Pinpoint the cell where the given text exists, returning its (X, Y) midpoint coordinate. 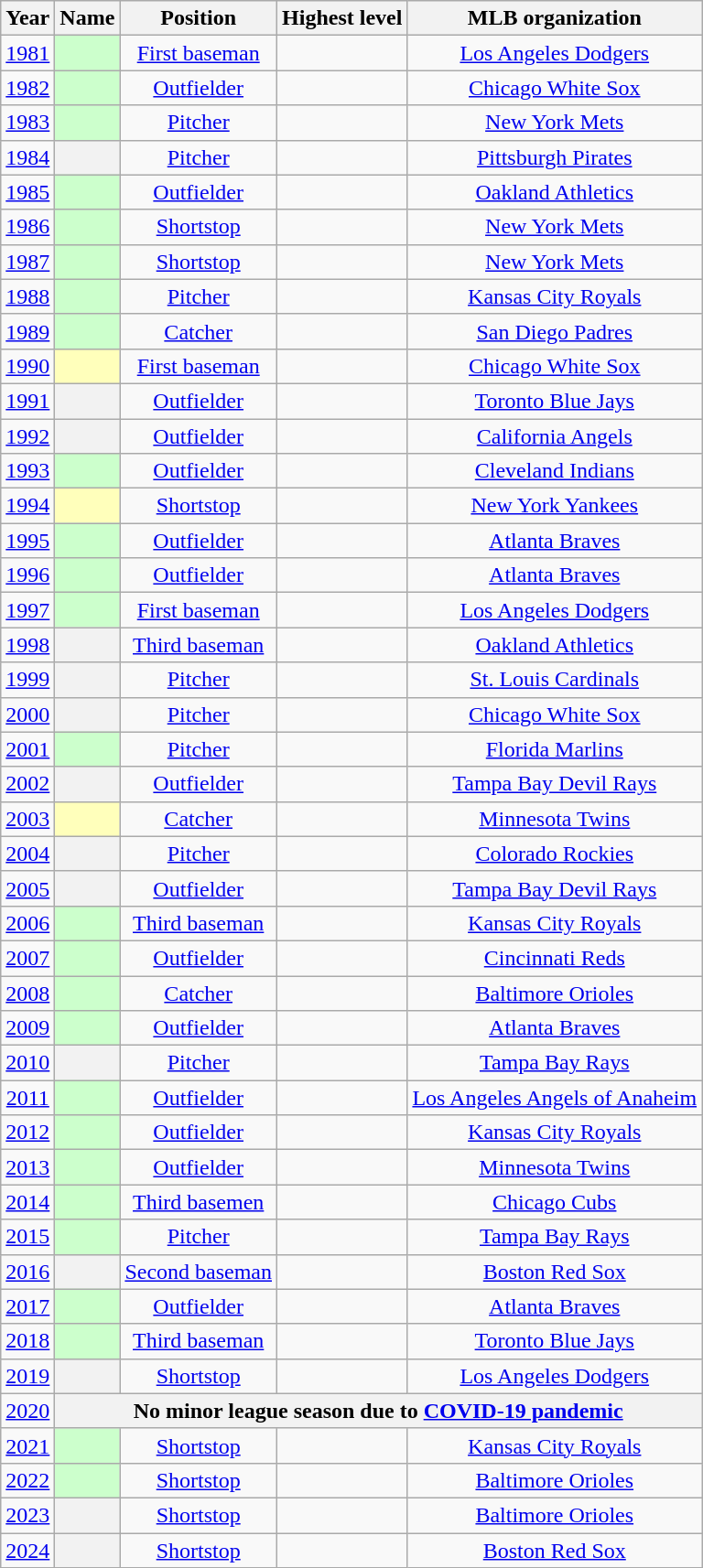
Highest level (342, 18)
1990 (27, 366)
2013 (27, 1167)
Chicago Cubs (555, 1202)
Second baseman (199, 1272)
MLB organization (555, 18)
1992 (27, 436)
2008 (27, 993)
1997 (27, 610)
2009 (27, 1028)
New York Yankees (555, 506)
2015 (27, 1237)
Cleveland Indians (555, 471)
San Diego Padres (555, 331)
2000 (27, 714)
1994 (27, 506)
St. Louis Cardinals (555, 680)
2022 (27, 1480)
Name (88, 18)
2004 (27, 854)
2012 (27, 1133)
Position (199, 18)
2001 (27, 749)
Third basemen (199, 1202)
2002 (27, 784)
2014 (27, 1202)
2018 (27, 1341)
Year (27, 18)
1996 (27, 575)
1981 (27, 53)
1998 (27, 645)
2003 (27, 819)
Pittsburgh Pirates (555, 157)
2010 (27, 1063)
1993 (27, 471)
Colorado Rockies (555, 854)
2024 (27, 1551)
1999 (27, 680)
2016 (27, 1272)
2020 (27, 1411)
2005 (27, 888)
2017 (27, 1306)
2007 (27, 958)
1982 (27, 88)
Cincinnati Reds (555, 958)
1986 (27, 227)
No minor league season due to COVID-19 pandemic (379, 1411)
1987 (27, 262)
1991 (27, 401)
1989 (27, 331)
2011 (27, 1098)
1984 (27, 157)
1988 (27, 296)
Los Angeles Angels of Anaheim (555, 1098)
2021 (27, 1445)
1983 (27, 123)
California Angels (555, 436)
1995 (27, 541)
1985 (27, 192)
2006 (27, 923)
Florida Marlins (555, 749)
2023 (27, 1515)
2019 (27, 1376)
